Determine the (X, Y) coordinate at the center of the cell enclosing the given text.  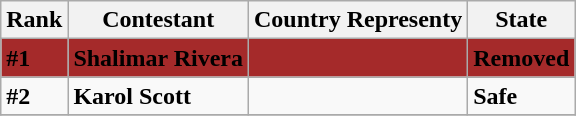
#1 (34, 58)
Contestant (158, 20)
Rank (34, 20)
Karol Scott (158, 96)
Safe (522, 96)
Shalimar Rivera (158, 58)
Country Representy (358, 20)
State (522, 20)
#2 (34, 96)
Removed (522, 58)
